Identify which cell holds the provided text, then report its [x, y] central coordinate. 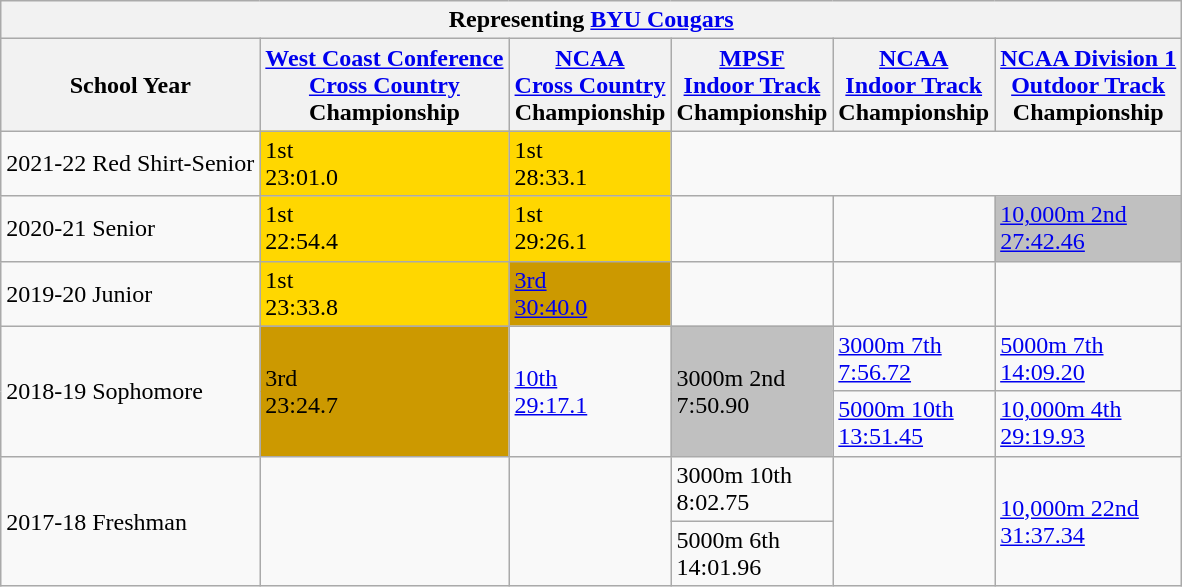
10,000m 22nd31:37.34 [1088, 521]
10,000m 2nd27:42.46 [1088, 228]
3rd23:24.7 [384, 391]
3000m 7th7:56.72 [914, 358]
1st22:54.4 [384, 228]
3rd30:40.0 [590, 294]
2017-18 Freshman [130, 521]
2018-19 Sophomore [130, 391]
MPSFIndoor TrackChampionship [752, 85]
10,000m 4th29:19.93 [1088, 424]
NCAA Division 1Outdoor TrackChampionship [1088, 85]
1st23:01.0 [384, 164]
School Year [130, 85]
2020-21 Senior [130, 228]
1st29:26.1 [590, 228]
Representing BYU Cougars [592, 20]
2019-20 Junior [130, 294]
10th29:17.1 [590, 391]
3000m 2nd7:50.90 [752, 391]
1st23:33.8 [384, 294]
NCAACross CountryChampionship [590, 85]
1st28:33.1 [590, 164]
5000m 6th14:01.96 [752, 554]
West Coast ConferenceCross CountryChampionship [384, 85]
5000m 10th13:51.45 [914, 424]
NCAAIndoor TrackChampionship [914, 85]
5000m 7th14:09.20 [1088, 358]
3000m 10th8:02.75 [752, 488]
2021-22 Red Shirt-Senior [130, 164]
